Detect which cell encompasses the target text, then output its (x, y) center coordinate. 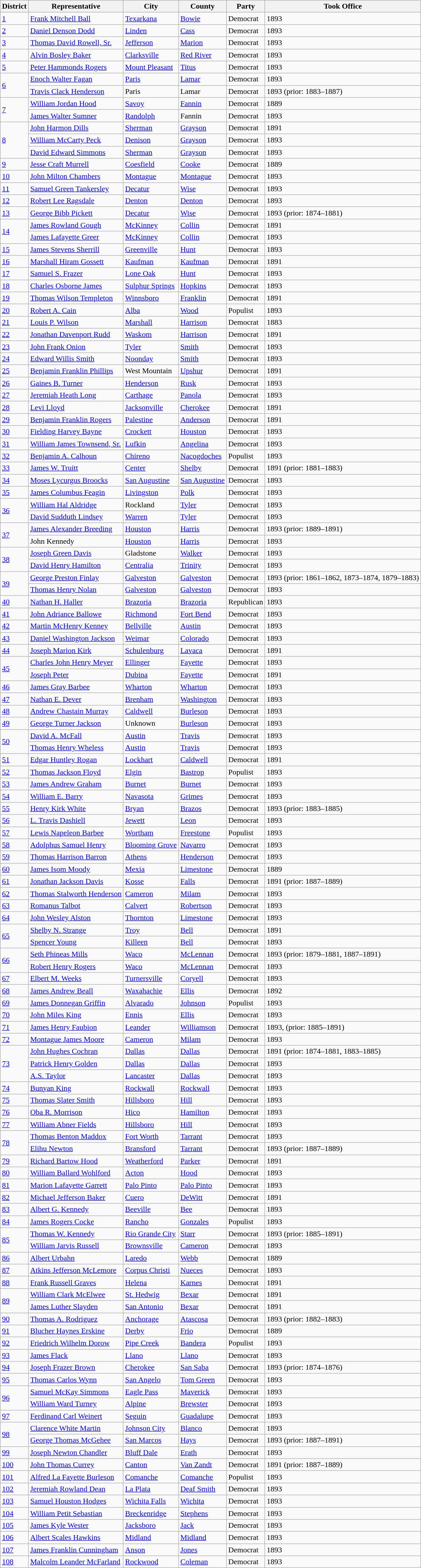
Party (246, 6)
Gaines B. Turner (76, 383)
James Kyle Wester (76, 1526)
Bastrop (203, 772)
5 (14, 67)
Frank Russell Graves (76, 1282)
Brewster (203, 1404)
Jacksboro (151, 1526)
41 (14, 614)
25 (14, 371)
Pipe Creek (151, 1343)
73 (14, 1064)
Thomas Benton Maddox (76, 1137)
14 (14, 231)
Wichita (203, 1501)
Thomas David Rowell, Sr. (76, 43)
Panola (203, 395)
Joseph Newton Chandler (76, 1452)
Helena (151, 1282)
A.S. Taylor (76, 1076)
Alpine (151, 1404)
Jesse Craft Murrell (76, 164)
Joseph Marion Kirk (76, 650)
Hood (203, 1173)
Joseph Peter (76, 675)
17 (14, 274)
Jefferson (151, 43)
Thomas Henry Wheless (76, 748)
91 (14, 1331)
James Henry Faubion (76, 1027)
Benjamin Franklin Rogers (76, 420)
West Mountain (151, 371)
Gonzales (203, 1222)
49 (14, 723)
Marion (203, 43)
Brenham (151, 699)
Marshall Hiram Gossett (76, 261)
Joseph Green Davis (76, 553)
94 (14, 1367)
Robertson (203, 905)
James Isom Moody (76, 869)
Sulphur Springs (151, 286)
Charles Osborne James (76, 286)
45 (14, 669)
Greenville (151, 249)
Shelby (203, 468)
104 (14, 1513)
Elihu Newton (76, 1149)
Carthage (151, 395)
William E. Barry (76, 796)
San Angelo (151, 1380)
William Jarvis Russell (76, 1246)
Fielding Harvey Bayne (76, 432)
Bunyan King (76, 1088)
Richmond (151, 614)
Albert G. Kennedy (76, 1209)
Franklin (203, 298)
65 (14, 936)
Romanus Talbot (76, 905)
L. Travis Dashiell (76, 821)
39 (14, 584)
1891 (prior: 1874–1881, 1883–1885) (343, 1051)
Bowie (203, 19)
64 (14, 918)
Karnes (203, 1282)
Titus (203, 67)
Turnersville (151, 979)
Atascosa (203, 1319)
Athens (151, 857)
Jeremiah Rowland Dean (76, 1489)
Palestine (151, 420)
Dubina (151, 675)
23 (14, 346)
Martin McHenry Kenney (76, 626)
Thomas Carlos Wynn (76, 1380)
13 (14, 213)
Anson (151, 1550)
James Columbus Feagin (76, 492)
Leon (203, 821)
99 (14, 1452)
1893, (prior: 1885–1891) (343, 1027)
19 (14, 298)
Kosse (151, 881)
Lockhart (151, 760)
11 (14, 189)
Noonday (151, 359)
Warren (151, 517)
Trinity (203, 565)
James Rowland Gough (76, 225)
San Saba (203, 1367)
Moses Lycurgus Broocks (76, 480)
Friedrich Wilhelm Dorow (76, 1343)
10 (14, 177)
Louis P. Wilson (76, 322)
Laredo (151, 1258)
80 (14, 1173)
James Alexander Breeding (76, 529)
Winnsboro (151, 298)
43 (14, 638)
Seth Phineas Mills (76, 954)
97 (14, 1416)
Nacogdoches (203, 456)
15 (14, 249)
County (203, 6)
86 (14, 1258)
Benjamin Franklin Phillips (76, 371)
Lone Oak (151, 274)
Robert A. Cain (76, 310)
24 (14, 359)
Falls (203, 881)
Grimes (203, 796)
58 (14, 845)
Starr (203, 1234)
31 (14, 444)
105 (14, 1526)
60 (14, 869)
James W. Truitt (76, 468)
1893 (prior: 1879–1881, 1887–1891) (343, 954)
1893 (prior: 1885–1891) (343, 1234)
James Gray Barbee (76, 687)
Fort Worth (151, 1137)
Unknown (151, 723)
50 (14, 741)
74 (14, 1088)
John Hughes Cochran (76, 1051)
Waxahachie (151, 991)
Gladstone (151, 553)
Jewett (151, 821)
Seguin (151, 1416)
Representative (76, 6)
1893 (prior: 1882–1883) (343, 1319)
32 (14, 456)
44 (14, 650)
Frio (203, 1331)
48 (14, 711)
Levi Lloyd (76, 407)
18 (14, 286)
Marion Lafayette Garrett (76, 1185)
63 (14, 905)
Nathan E. Dever (76, 699)
William Ballard Wohlford (76, 1173)
George Bibb Pickett (76, 213)
Thornton (151, 918)
George Turner Jackson (76, 723)
82 (14, 1197)
Edgar Huntley Rogan (76, 760)
Patrick Henry Golden (76, 1064)
52 (14, 772)
George Thomas McGehee (76, 1440)
Denison (151, 140)
1 (14, 19)
Canton (151, 1465)
Washington (203, 699)
Walker (203, 553)
1883 (343, 322)
Beeville (151, 1209)
Johnson City (151, 1428)
Jacksonville (151, 407)
1893 (prior: 1874–1876) (343, 1367)
33 (14, 468)
John Adriance Ballowe (76, 614)
35 (14, 492)
Thomas A. Rodriguez (76, 1319)
103 (14, 1501)
Michael Jefferson Baker (76, 1197)
108 (14, 1562)
Jonathan Davenport Rudd (76, 334)
Blucher Haynes Erskine (76, 1331)
1892 (343, 991)
Elbert M. Weeks (76, 979)
Albert Urbahn (76, 1258)
James Lafayette Greer (76, 237)
James Flack (76, 1355)
Wood (203, 310)
Colorado (203, 638)
Hamilton (203, 1112)
Anchorage (151, 1319)
David Edward Simmons (76, 152)
1893 (prior: 1861–1862, 1873–1874, 1879–1883) (343, 578)
District (14, 6)
Blooming Grove (151, 845)
Ferdinand Carl Weinert (76, 1416)
Alba (151, 310)
John Harmon Dills (76, 128)
Parker (203, 1161)
89 (14, 1300)
4 (14, 55)
Henry Kirk White (76, 808)
Fort Bend (203, 614)
Breckenridge (151, 1513)
1893 (prior: 1883–1887) (343, 91)
61 (14, 881)
Weimar (151, 638)
Weatherford (151, 1161)
Rockwood (151, 1562)
7 (14, 110)
83 (14, 1209)
Brownsville (151, 1246)
Deaf Smith (203, 1489)
Ennis (151, 1015)
David Henry Hamilton (76, 565)
77 (14, 1124)
Hays (203, 1440)
57 (14, 833)
Jeremiah Heath Long (76, 395)
75 (14, 1100)
James Rogers Cocke (76, 1222)
James Andrew Graham (76, 784)
6 (14, 85)
Cass (203, 31)
Shelby N. Strange (76, 930)
Jones (203, 1550)
Guadalupe (203, 1416)
Samuel McKay Simmons (76, 1392)
Cooke (203, 164)
Van Zandt (203, 1465)
Coryell (203, 979)
Corpus Christi (151, 1270)
67 (14, 979)
29 (14, 420)
La Plata (151, 1489)
87 (14, 1270)
Nueces (203, 1270)
Wichita Falls (151, 1501)
Calvert (151, 905)
Schulenburg (151, 650)
William Abner Fields (76, 1124)
Elgin (151, 772)
27 (14, 395)
Thomas Jackson Floyd (76, 772)
21 (14, 322)
Williamson (203, 1027)
Jack (203, 1526)
Rancho (151, 1222)
42 (14, 626)
36 (14, 511)
96 (14, 1398)
102 (14, 1489)
Brazos (203, 808)
William Hal Aldridge (76, 504)
59 (14, 857)
Chireno (151, 456)
Johnson (203, 1003)
William Clark McElwee (76, 1294)
Eagle Pass (151, 1392)
James Andrew Beall (76, 991)
88 (14, 1282)
Polk (203, 492)
Clarence White Martin (76, 1428)
Republican (246, 602)
Angelina (203, 444)
Webb (203, 1258)
David Sudduth Lindsey (76, 517)
Texarkana (151, 19)
56 (14, 821)
Cuero (151, 1197)
Charles John Henry Meyer (76, 663)
68 (14, 991)
76 (14, 1112)
George Preston Finlay (76, 578)
79 (14, 1161)
Livingston (151, 492)
Rio Grande City (151, 1234)
95 (14, 1380)
Acton (151, 1173)
Alvin Bosley Baker (76, 55)
Malcolm Leander McFarland (76, 1562)
92 (14, 1343)
Mount Pleasant (151, 67)
Bee (203, 1209)
John Milton Chambers (76, 177)
16 (14, 261)
Bellville (151, 626)
Thomas Harrison Barron (76, 857)
Maverick (203, 1392)
3 (14, 43)
Ellinger (151, 663)
100 (14, 1465)
Erath (203, 1452)
8 (14, 140)
1893 (prior: 1889–1891) (343, 529)
Waskom (151, 334)
9 (14, 164)
James Luther Slayden (76, 1307)
107 (14, 1550)
Nathan H. Haller (76, 602)
Alvarado (151, 1003)
40 (14, 602)
Samuel S. Frazer (76, 274)
70 (14, 1015)
Albert Scales Hawkins (76, 1538)
72 (14, 1039)
Peter Hammonds Rogers (76, 67)
Thomas Wilson Templeton (76, 298)
Stephens (203, 1513)
John Wesley Alston (76, 918)
Hopkins (203, 286)
William McCarty Peck (76, 140)
Derby (151, 1331)
Tom Green (203, 1380)
Lancaster (151, 1076)
1893 (prior: 1887–1891) (343, 1440)
Alfred La Fayette Burleson (76, 1477)
Thomas W. Kennedy (76, 1234)
Samuel Houston Hodges (76, 1501)
Jonathan Jackson Davis (76, 881)
Montague James Moore (76, 1039)
Frank Mitchell Ball (76, 19)
Wortham (151, 833)
Richard Bartow Hood (76, 1161)
Centralia (151, 565)
Coleman (203, 1562)
Freestone (203, 833)
Coesfield (151, 164)
51 (14, 760)
53 (14, 784)
John Miles King (76, 1015)
1893 (prior: 1874–1881) (343, 213)
Andrew Chastain Murray (76, 711)
Joseph Frazer Brown (76, 1367)
James Stevens Sherrill (76, 249)
Samuel Green Tankersley (76, 189)
Mexia (151, 869)
Adolphus Samuel Henry (76, 845)
Blanco (203, 1428)
Randolph (151, 116)
38 (14, 559)
James Walter Sumner (76, 116)
William James Townsend, Sr. (76, 444)
John Frank Onion (76, 346)
62 (14, 893)
Robert Henry Rogers (76, 966)
Daniel Washington Jackson (76, 638)
Daniel Denson Dodd (76, 31)
Enoch Walter Fagan (76, 79)
Navarro (203, 845)
DeWitt (203, 1197)
John Kennedy (76, 541)
Marshall (151, 322)
106 (14, 1538)
Took Office (343, 6)
Linden (151, 31)
20 (14, 310)
Lewis Napeleon Barbee (76, 833)
San Marcos (151, 1440)
James Franklin Cunningham (76, 1550)
David A. McFall (76, 735)
Savoy (151, 103)
Bandera (203, 1343)
66 (14, 960)
47 (14, 699)
Thomas Stalworth Henderson (76, 893)
Killeen (151, 942)
Edward Willis Smith (76, 359)
37 (14, 535)
Lavaca (203, 650)
90 (14, 1319)
78 (14, 1143)
26 (14, 383)
Anderson (203, 420)
Oba R. Morrison (76, 1112)
William Petit Sebastian (76, 1513)
1893 (prior: 1883–1885) (343, 808)
Thomas Henry Nolan (76, 590)
28 (14, 407)
Thomas Slater Smith (76, 1100)
Bransford (151, 1149)
34 (14, 480)
71 (14, 1027)
Lufkin (151, 444)
1893 (prior: 1887–1889) (343, 1149)
William Jordan Hood (76, 103)
Travis Clack Henderson (76, 91)
101 (14, 1477)
William Ward Turney (76, 1404)
San Antonio (151, 1307)
46 (14, 687)
Navasota (151, 796)
81 (14, 1185)
Atkins Jefferson McLemore (76, 1270)
1891 (prior: 1881–1883) (343, 468)
98 (14, 1434)
22 (14, 334)
54 (14, 796)
St. Hedwig (151, 1294)
12 (14, 201)
Red River (203, 55)
55 (14, 808)
Spencer Young (76, 942)
69 (14, 1003)
85 (14, 1240)
93 (14, 1355)
Rockland (151, 504)
John Thomas Currey (76, 1465)
Leander (151, 1027)
84 (14, 1222)
Troy (151, 930)
Bluff Dale (151, 1452)
Robert Lee Ragsdale (76, 201)
James Donnegan Griffin (76, 1003)
30 (14, 432)
City (151, 6)
Bryan (151, 808)
Center (151, 468)
Upshur (203, 371)
Benjamin A. Calhoun (76, 456)
Hico (151, 1112)
Clarksville (151, 55)
Rusk (203, 383)
2 (14, 31)
Crockett (151, 432)
